Extract the (X, Y) coordinate from the center of the cell holding the provided text.  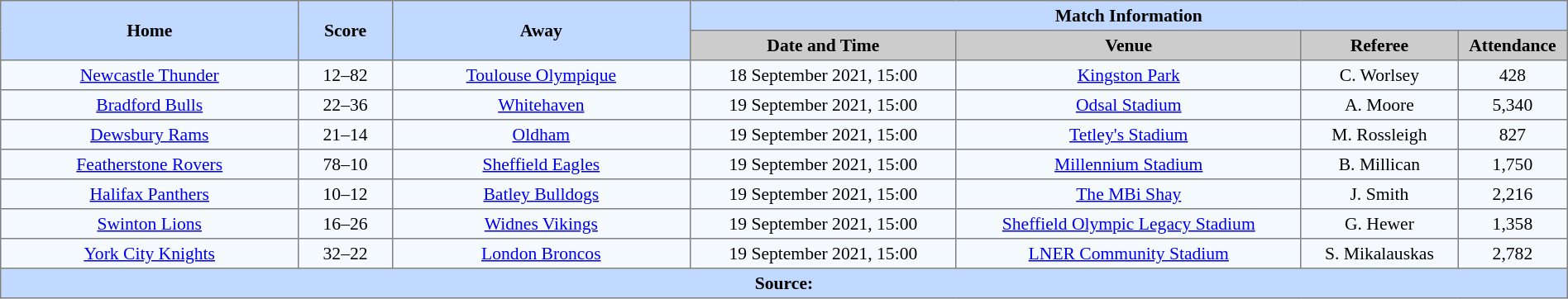
78–10 (346, 164)
A. Moore (1379, 105)
Newcastle Thunder (150, 75)
Tetley's Stadium (1128, 135)
Attendance (1513, 45)
LNER Community Stadium (1128, 254)
Oldham (541, 135)
21–14 (346, 135)
C. Worlsey (1379, 75)
22–36 (346, 105)
Widnes Vikings (541, 224)
Sheffield Olympic Legacy Stadium (1128, 224)
Venue (1128, 45)
Home (150, 31)
32–22 (346, 254)
Millennium Stadium (1128, 164)
Sheffield Eagles (541, 164)
1,358 (1513, 224)
2,216 (1513, 194)
M. Rossleigh (1379, 135)
B. Millican (1379, 164)
Referee (1379, 45)
Featherstone Rovers (150, 164)
2,782 (1513, 254)
Kingston Park (1128, 75)
10–12 (346, 194)
Date and Time (823, 45)
12–82 (346, 75)
S. Mikalauskas (1379, 254)
Halifax Panthers (150, 194)
Away (541, 31)
5,340 (1513, 105)
16–26 (346, 224)
G. Hewer (1379, 224)
Odsal Stadium (1128, 105)
York City Knights (150, 254)
428 (1513, 75)
Score (346, 31)
Batley Bulldogs (541, 194)
827 (1513, 135)
The MBi Shay (1128, 194)
Match Information (1128, 16)
London Broncos (541, 254)
Whitehaven (541, 105)
Source: (784, 283)
18 September 2021, 15:00 (823, 75)
Toulouse Olympique (541, 75)
Dewsbury Rams (150, 135)
Bradford Bulls (150, 105)
J. Smith (1379, 194)
1,750 (1513, 164)
Swinton Lions (150, 224)
